Locate the cell with the specified text and output its (X, Y) center coordinate. 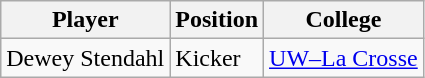
Dewey Stendahl (86, 58)
UW–La Crosse (344, 58)
Player (86, 20)
Position (217, 20)
College (344, 20)
Kicker (217, 58)
